Scan for the cell matching the given text and deliver its [X, Y] coordinate at center. 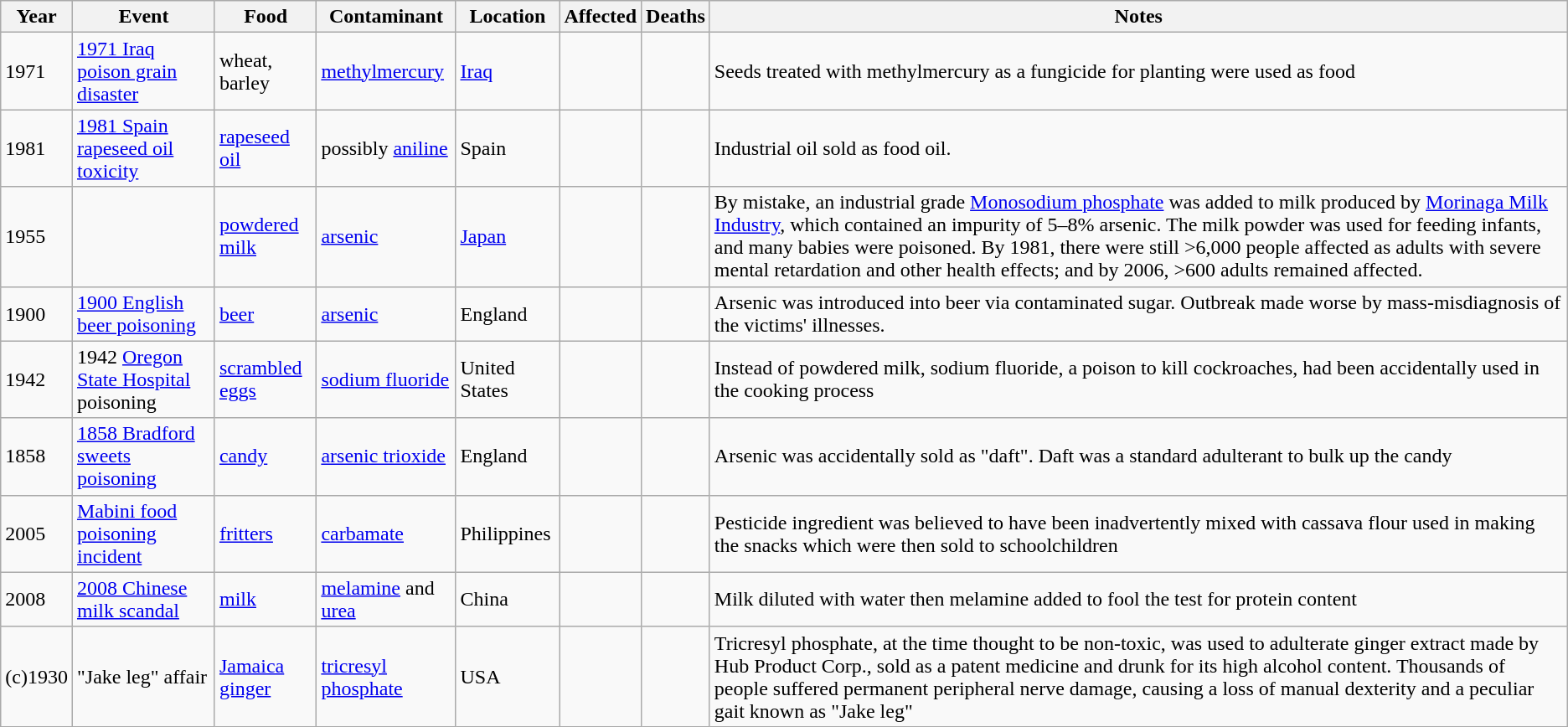
(c)1930 [37, 677]
Food [265, 17]
Mabini food poisoning incident [143, 534]
milk [265, 600]
Industrial oil sold as food oil. [1138, 148]
powdered milk [265, 236]
Jamaica ginger [265, 677]
USA [508, 677]
1955 [37, 236]
Philippines [508, 534]
Seeds treated with methylmercury as a fungicide for planting were used as food [1138, 71]
Deaths [676, 17]
carbamate [386, 534]
Arsenic was accidentally sold as "daft". Daft was a standard adulterant to bulk up the candy [1138, 456]
2008 [37, 600]
sodium fluoride [386, 379]
rapeseed oil [265, 148]
Iraq [508, 71]
1971 [37, 71]
1981 [37, 148]
Instead of powdered milk, sodium fluoride, a poison to kill cockroaches, had been accidentally used in the cooking process [1138, 379]
1942 Oregon State Hospital poisoning [143, 379]
scrambled eggs [265, 379]
1900 English beer poisoning [143, 313]
1858 Bradford sweets poisoning [143, 456]
Notes [1138, 17]
1942 [37, 379]
1981 Spain rapeseed oil toxicity [143, 148]
methylmercury [386, 71]
melamine and urea [386, 600]
1900 [37, 313]
wheat, barley [265, 71]
Event [143, 17]
1858 [37, 456]
2008 Chinese milk scandal [143, 600]
Location [508, 17]
tricresyl phosphate [386, 677]
candy [265, 456]
2005 [37, 534]
Arsenic was introduced into beer via contaminated sugar. Outbreak made worse by mass-misdiagnosis of the victims' illnesses. [1138, 313]
arsenic trioxide [386, 456]
Year [37, 17]
1971 Iraq poison grain disaster [143, 71]
Spain [508, 148]
Contaminant [386, 17]
"Jake leg" affair [143, 677]
Japan [508, 236]
beer [265, 313]
Milk diluted with water then melamine added to fool the test for protein content [1138, 600]
China [508, 600]
Affected [601, 17]
fritters [265, 534]
United States [508, 379]
possibly aniline [386, 148]
